Capture the cell that displays the provided text and extract its [X, Y] central coordinate. 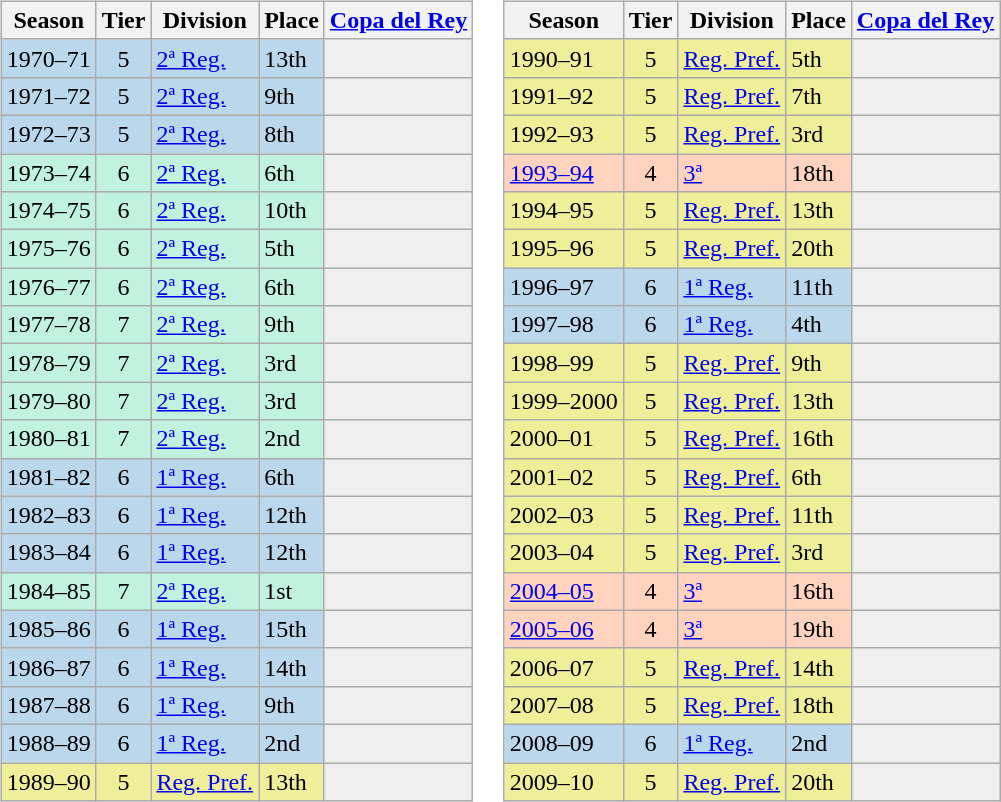
1981–82 [48, 477]
1988–89 [48, 743]
1985–86 [48, 629]
1st [292, 591]
1993–94 [564, 173]
1980–81 [48, 439]
8th [292, 134]
1992–93 [564, 134]
1973–74 [48, 173]
1983–84 [48, 553]
1979–80 [48, 401]
2003–04 [564, 553]
1970–71 [48, 58]
1986–87 [48, 667]
2009–10 [564, 781]
1998–99 [564, 363]
2008–09 [564, 743]
10th [292, 211]
1974–75 [48, 211]
2005–06 [564, 629]
1996–97 [564, 287]
1972–73 [48, 134]
1984–85 [48, 591]
1975–76 [48, 249]
1990–91 [564, 58]
1991–92 [564, 96]
2007–08 [564, 705]
1995–96 [564, 249]
2006–07 [564, 667]
1989–90 [48, 781]
1976–77 [48, 287]
7th [819, 96]
1997–98 [564, 325]
1977–78 [48, 325]
4th [819, 325]
2002–03 [564, 515]
1978–79 [48, 363]
1999–2000 [564, 401]
1994–95 [564, 211]
19th [819, 629]
2000–01 [564, 439]
15th [292, 629]
2004–05 [564, 591]
1987–88 [48, 705]
1971–72 [48, 96]
2001–02 [564, 477]
1982–83 [48, 515]
